From the cell containing the given text, extract its center point as (x, y) coordinate. 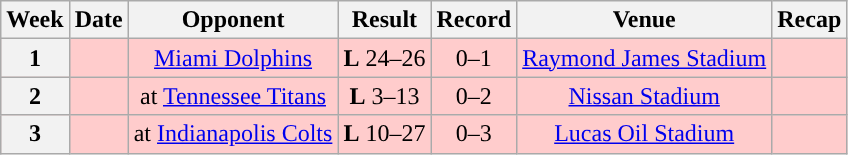
Record (474, 20)
0–3 (474, 134)
Date (98, 20)
Lucas Oil Stadium (644, 134)
0–1 (474, 58)
3 (35, 134)
at Indianapolis Colts (233, 134)
L 3–13 (384, 96)
L 24–26 (384, 58)
Raymond James Stadium (644, 58)
0–2 (474, 96)
at Tennessee Titans (233, 96)
Recap (810, 20)
Opponent (233, 20)
Result (384, 20)
1 (35, 58)
L 10–27 (384, 134)
Nissan Stadium (644, 96)
Miami Dolphins (233, 58)
2 (35, 96)
Venue (644, 20)
Week (35, 20)
